Provide the (x, y) coordinate of the cell's center where the given text is located.  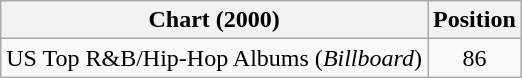
Chart (2000) (214, 20)
Position (475, 20)
US Top R&B/Hip-Hop Albums (Billboard) (214, 58)
86 (475, 58)
